Return (X, Y) of the center of cell containing provided text 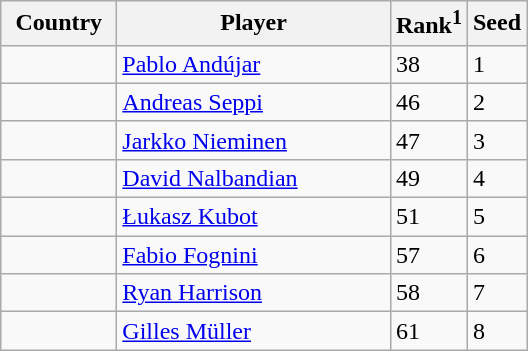
6 (496, 255)
51 (428, 217)
46 (428, 102)
5 (496, 217)
Andreas Seppi (254, 102)
61 (428, 331)
Pablo Andújar (254, 64)
8 (496, 331)
Player (254, 24)
Fabio Fognini (254, 255)
Łukasz Kubot (254, 217)
57 (428, 255)
Gilles Müller (254, 331)
49 (428, 178)
4 (496, 178)
2 (496, 102)
1 (496, 64)
7 (496, 293)
47 (428, 140)
David Nalbandian (254, 178)
Country (59, 24)
3 (496, 140)
58 (428, 293)
Ryan Harrison (254, 293)
Jarkko Nieminen (254, 140)
Rank1 (428, 24)
38 (428, 64)
Seed (496, 24)
